Determine the (X, Y) coordinate at the center of the cell enclosing the given text.  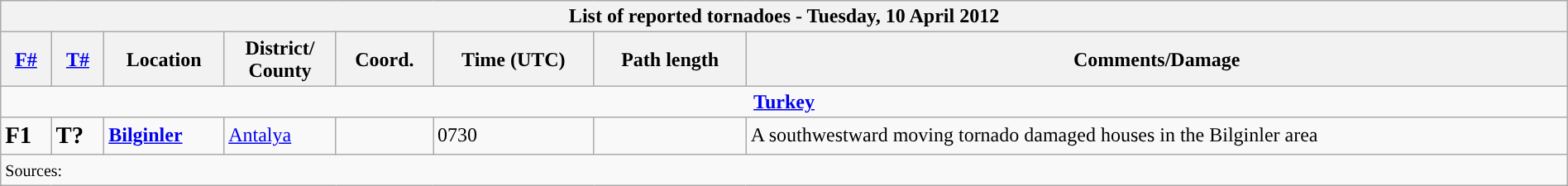
T# (78, 60)
Time (UTC) (514, 60)
Location (164, 60)
Comments/Damage (1156, 60)
Path length (670, 60)
Turkey (784, 102)
0730 (514, 136)
F# (26, 60)
Bilginler (164, 136)
F1 (26, 136)
Sources: (784, 169)
A southwestward moving tornado damaged houses in the Bilginler area (1156, 136)
List of reported tornadoes - Tuesday, 10 April 2012 (784, 17)
T? (78, 136)
Antalya (280, 136)
Coord. (384, 60)
District/County (280, 60)
